Find where the given text appears and provide that cell's center as (x, y) coordinate. 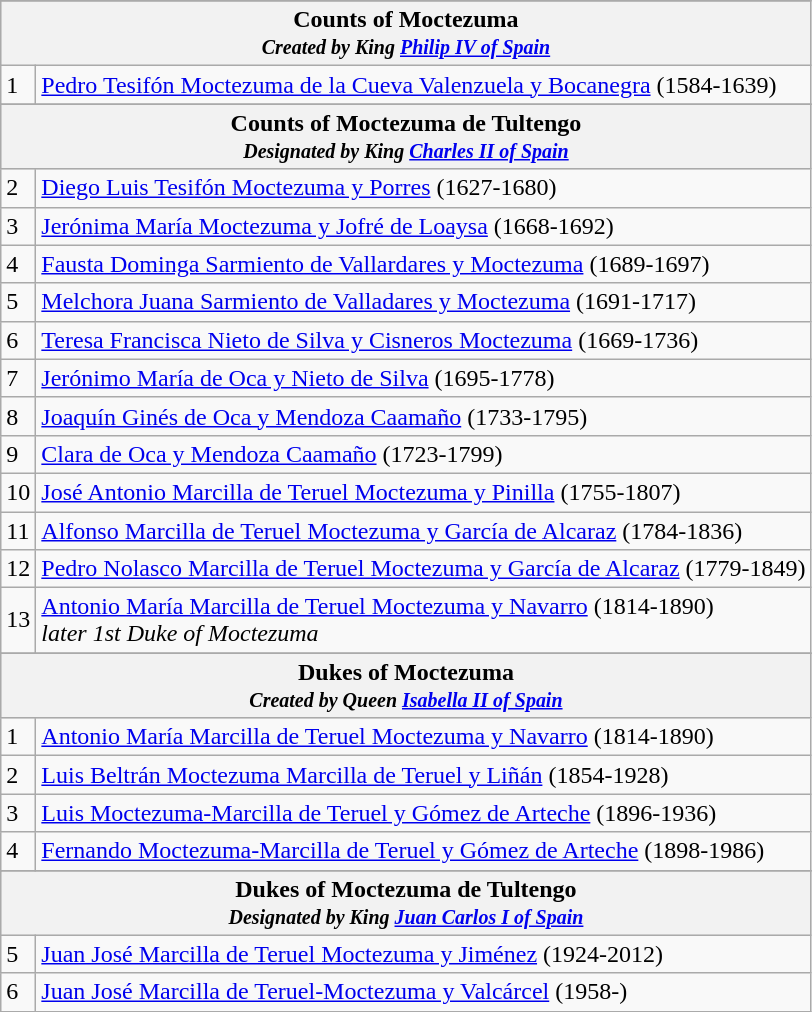
Fernando Moctezuma-Marcilla de Teruel y Gómez de Arteche (1898-1986) (424, 851)
7 (18, 378)
10 (18, 492)
Diego Luis Tesifón Moctezuma y Porres (1627-1680) (424, 188)
Melchora Juana Sarmiento de Valladares y Moctezuma (1691-1717) (424, 302)
Dukes of Moctezuma de TultengoDesignated by King Juan Carlos I of Spain (406, 902)
Juan José Marcilla de Teruel-Moctezuma y Valcárcel (1958-) (424, 992)
Alfonso Marcilla de Teruel Moctezuma y García de Alcaraz (1784-1836) (424, 531)
Counts of MoctezumaCreated by King Philip IV of Spain (406, 34)
Joaquín Ginés de Oca y Mendoza Caamaño (1733-1795) (424, 416)
11 (18, 531)
8 (18, 416)
Fausta Dominga Sarmiento de Vallardares y Moctezuma (1689-1697) (424, 264)
José Antonio Marcilla de Teruel Moctezuma y Pinilla (1755-1807) (424, 492)
Teresa Francisca Nieto de Silva y Cisneros Moctezuma (1669-1736) (424, 340)
Counts of Moctezuma de TultengoDesignated by King Charles II of Spain (406, 136)
Luis Moctezuma-Marcilla de Teruel y Gómez de Arteche (1896-1936) (424, 813)
Dukes of MoctezumaCreated by Queen Isabella II of Spain (406, 686)
9 (18, 454)
Clara de Oca y Mendoza Caamaño (1723-1799) (424, 454)
Juan José Marcilla de Teruel Moctezuma y Jiménez (1924-2012) (424, 954)
Jerónimo María de Oca y Nieto de Silva (1695-1778) (424, 378)
Jerónima María Moctezuma y Jofré de Loaysa (1668-1692) (424, 226)
Antonio María Marcilla de Teruel Moctezuma y Navarro (1814-1890) (424, 737)
Pedro Tesifón Moctezuma de la Cueva Valenzuela y Bocanegra (1584-1639) (424, 85)
Luis Beltrán Moctezuma Marcilla de Teruel y Liñán (1854-1928) (424, 775)
12 (18, 569)
Antonio María Marcilla de Teruel Moctezuma y Navarro (1814-1890)later 1st Duke of Moctezuma (424, 620)
13 (18, 620)
Pedro Nolasco Marcilla de Teruel Moctezuma y García de Alcaraz (1779-1849) (424, 569)
